Determine the (X, Y) coordinate at the center of the cell enclosing the given text.  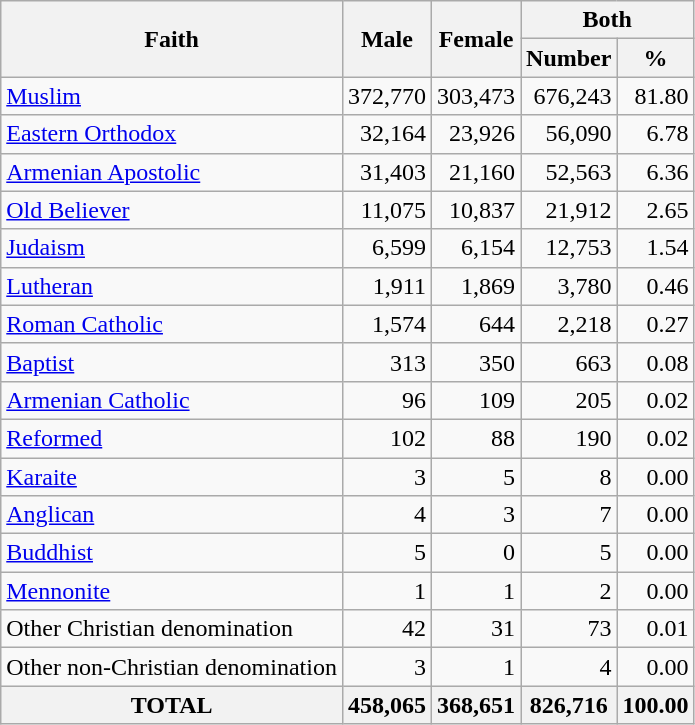
31,403 (386, 172)
6,599 (386, 248)
109 (476, 400)
6,154 (476, 248)
Karaite (172, 477)
6.36 (656, 172)
2 (569, 591)
% (656, 58)
Buddhist (172, 553)
Roman Catholic (172, 324)
0.27 (656, 324)
313 (386, 362)
31 (476, 629)
Reformed (172, 438)
Muslim (172, 96)
Armenian Catholic (172, 400)
Male (386, 39)
52,563 (569, 172)
88 (476, 438)
96 (386, 400)
10,837 (476, 210)
Judaism (172, 248)
Female (476, 39)
372,770 (386, 96)
Baptist (172, 362)
1,869 (476, 286)
8 (569, 477)
Mennonite (172, 591)
42 (386, 629)
3,780 (569, 286)
Old Believer (172, 210)
Both (608, 20)
1,574 (386, 324)
73 (569, 629)
0 (476, 553)
2.65 (656, 210)
Anglican (172, 515)
663 (569, 362)
102 (386, 438)
56,090 (569, 134)
12,753 (569, 248)
23,926 (476, 134)
Faith (172, 39)
7 (569, 515)
6.78 (656, 134)
100.00 (656, 705)
0.01 (656, 629)
0.46 (656, 286)
Number (569, 58)
Lutheran (172, 286)
81.80 (656, 96)
Other Christian denomination (172, 629)
1.54 (656, 248)
458,065 (386, 705)
826,716 (569, 705)
205 (569, 400)
1,911 (386, 286)
676,243 (569, 96)
303,473 (476, 96)
Eastern Orthodox (172, 134)
190 (569, 438)
Other non-Christian denomination (172, 667)
21,160 (476, 172)
0.08 (656, 362)
11,075 (386, 210)
Armenian Apostolic (172, 172)
TOTAL (172, 705)
32,164 (386, 134)
644 (476, 324)
2,218 (569, 324)
350 (476, 362)
21,912 (569, 210)
368,651 (476, 705)
